Determine the (x, y) coordinate at the center of the cell enclosing the given text.  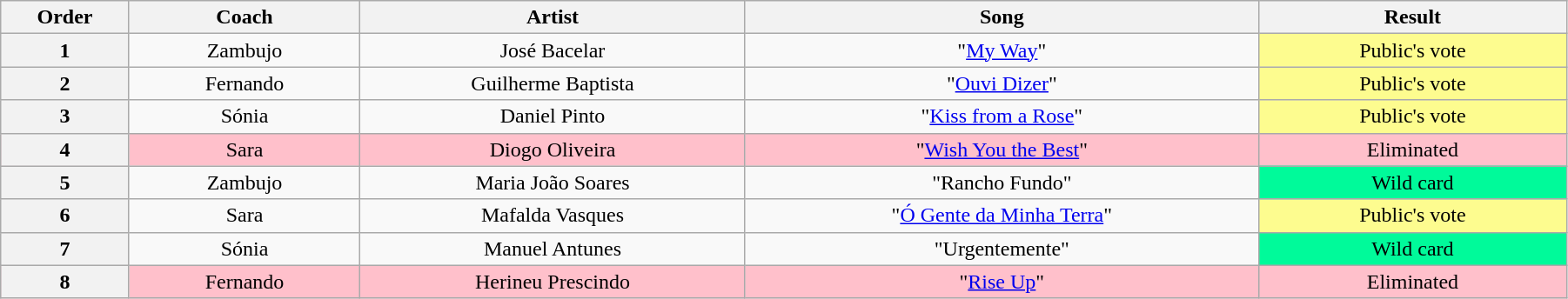
Guilherme Baptista (553, 83)
Mafalda Vasques (553, 216)
Artist (553, 17)
7 (64, 249)
8 (64, 282)
Order (64, 17)
Maria João Soares (553, 183)
"Wish You the Best" (1002, 149)
Herineu Prescindo (553, 282)
4 (64, 149)
José Bacelar (553, 50)
Manuel Antunes (553, 249)
Daniel Pinto (553, 116)
Song (1002, 17)
"Ouvi Dizer" (1002, 83)
Result (1412, 17)
"Ó Gente da Minha Terra" (1002, 216)
Diogo Oliveira (553, 149)
Coach (245, 17)
"Kiss from a Rose" (1002, 116)
"Rancho Fundo" (1002, 183)
5 (64, 183)
1 (64, 50)
2 (64, 83)
6 (64, 216)
"Rise Up" (1002, 282)
"Urgentemente" (1002, 249)
"My Way" (1002, 50)
3 (64, 116)
